Find where the given text appears and provide that cell's center as [X, Y] coordinate. 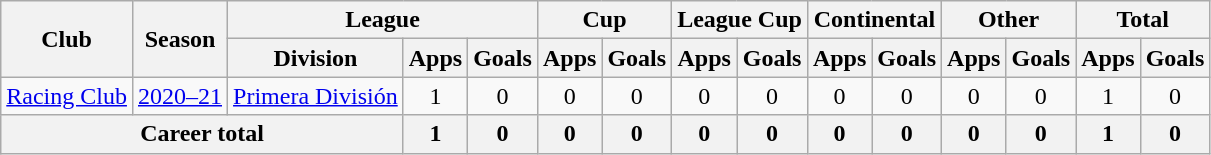
Continental [874, 20]
League Cup [740, 20]
Career total [202, 134]
Cup [604, 20]
League [383, 20]
2020–21 [180, 96]
Club [67, 39]
Other [1009, 20]
Primera División [316, 96]
Total [1143, 20]
Season [180, 39]
Division [316, 58]
Racing Club [67, 96]
